Extract the (X, Y) coordinate from the center of the cell holding the provided text.  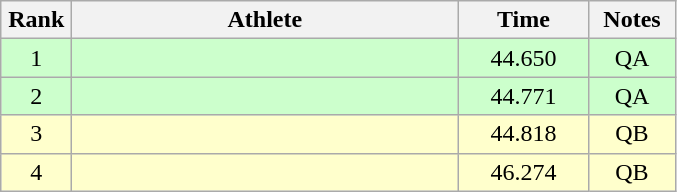
3 (36, 134)
Athlete (265, 20)
Rank (36, 20)
Time (524, 20)
46.274 (524, 172)
44.818 (524, 134)
4 (36, 172)
44.771 (524, 96)
44.650 (524, 58)
Notes (632, 20)
2 (36, 96)
1 (36, 58)
